Return [X, Y] of the center of cell containing provided text 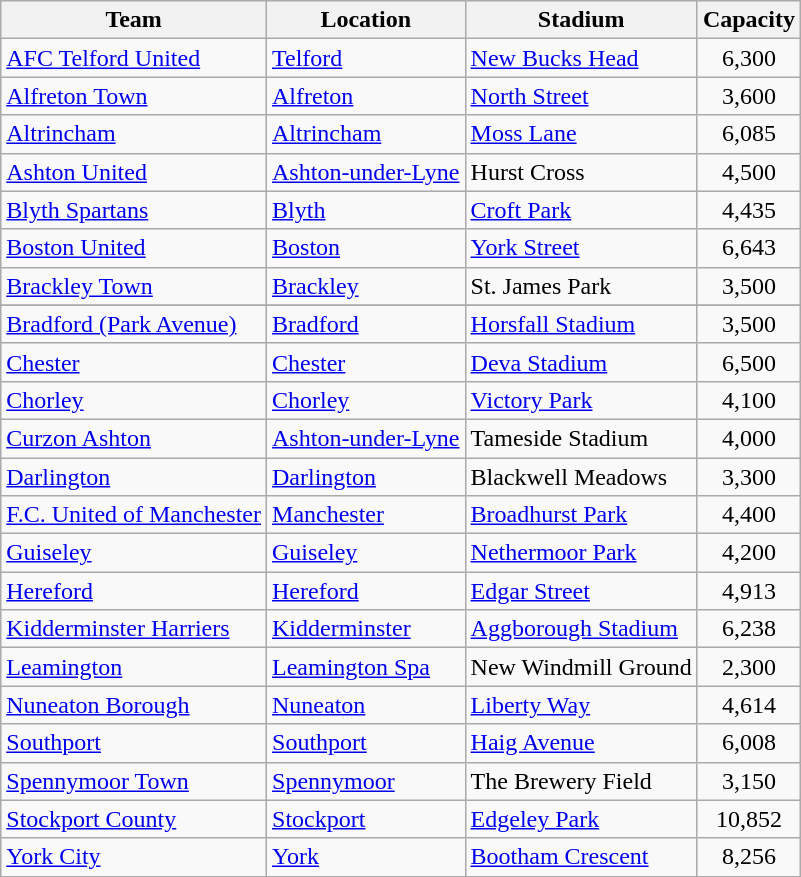
Haig Avenue [581, 743]
Spennymoor [366, 781]
6,008 [748, 743]
3,600 [748, 96]
4,200 [748, 553]
Stockport [366, 819]
Stadium [581, 20]
4,435 [748, 210]
3,300 [748, 477]
Aggborough Stadium [581, 629]
Horsfall Stadium [581, 324]
6,238 [748, 629]
4,913 [748, 591]
Alfreton Town [134, 96]
Deva Stadium [581, 362]
Stockport County [134, 819]
6,300 [748, 58]
Location [366, 20]
6,643 [748, 248]
New Bucks Head [581, 58]
York City [134, 857]
4,500 [748, 172]
Manchester [366, 515]
Nethermoor Park [581, 553]
Boston [366, 248]
8,256 [748, 857]
Bradford (Park Avenue) [134, 324]
North Street [581, 96]
Bootham Crescent [581, 857]
Curzon Ashton [134, 438]
Telford [366, 58]
Tameside Stadium [581, 438]
Capacity [748, 20]
3,150 [748, 781]
Broadhurst Park [581, 515]
Alfreton [366, 96]
The Brewery Field [581, 781]
St. James Park [581, 286]
Edgeley Park [581, 819]
Croft Park [581, 210]
4,400 [748, 515]
AFC Telford United [134, 58]
Moss Lane [581, 134]
Nuneaton Borough [134, 705]
4,000 [748, 438]
Blackwell Meadows [581, 477]
Brackley [366, 286]
Boston United [134, 248]
Kidderminster [366, 629]
Team [134, 20]
Victory Park [581, 400]
York Street [581, 248]
York [366, 857]
Hurst Cross [581, 172]
Spennymoor Town [134, 781]
Ashton United [134, 172]
6,500 [748, 362]
4,100 [748, 400]
4,614 [748, 705]
Blyth [366, 210]
6,085 [748, 134]
Leamington Spa [366, 667]
F.C. United of Manchester [134, 515]
Brackley Town [134, 286]
Liberty Way [581, 705]
Edgar Street [581, 591]
New Windmill Ground [581, 667]
Bradford [366, 324]
Leamington [134, 667]
Kidderminster Harriers [134, 629]
Nuneaton [366, 705]
2,300 [748, 667]
Blyth Spartans [134, 210]
10,852 [748, 819]
